For the text-containing cell, return its midpoint in (x, y) coordinate format. 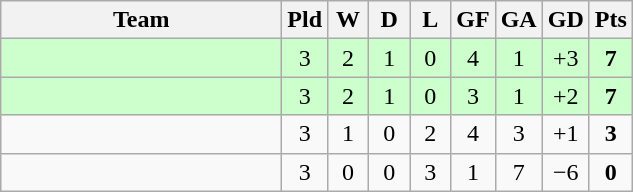
+1 (566, 134)
W (348, 20)
GF (473, 20)
GD (566, 20)
+3 (566, 58)
+2 (566, 96)
−6 (566, 172)
Team (142, 20)
Pts (610, 20)
GA (518, 20)
D (390, 20)
Pld (305, 20)
L (430, 20)
